Identify which cell holds the provided text, then report its (x, y) central coordinate. 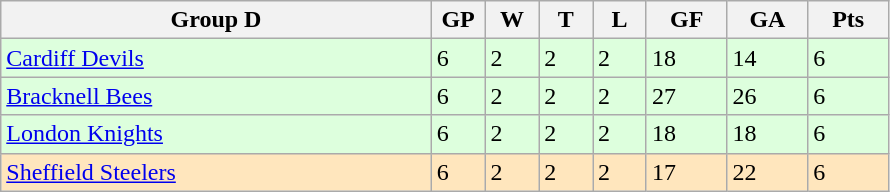
Pts (848, 20)
GP (458, 20)
Group D (216, 20)
W (512, 20)
London Knights (216, 134)
Bracknell Bees (216, 96)
L (620, 20)
Sheffield Steelers (216, 172)
26 (768, 96)
17 (686, 172)
22 (768, 172)
Cardiff Devils (216, 58)
T (566, 20)
GF (686, 20)
27 (686, 96)
14 (768, 58)
GA (768, 20)
